Locate the cell with the specified text and output its (x, y) center coordinate. 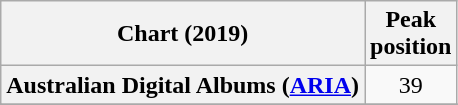
Peakposition (411, 34)
Chart (2019) (183, 34)
39 (411, 85)
Australian Digital Albums (ARIA) (183, 85)
